Output the [X, Y] coordinate of the center of the cell containing the given text.  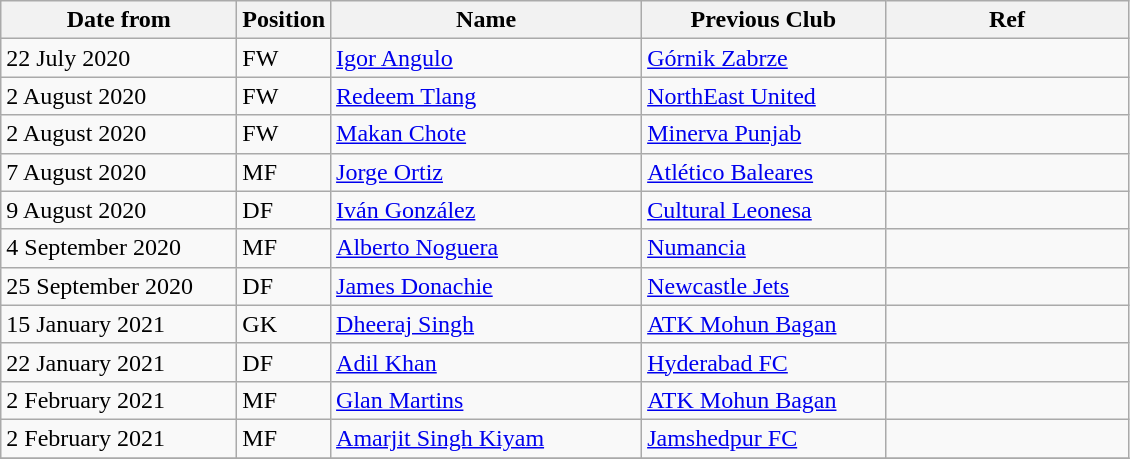
Name [486, 20]
7 August 2020 [119, 172]
Minerva Punjab [764, 134]
22 July 2020 [119, 58]
GK [284, 324]
Date from [119, 20]
15 January 2021 [119, 324]
Redeem Tlang [486, 96]
9 August 2020 [119, 210]
Position [284, 20]
Cultural Leonesa [764, 210]
James Donachie [486, 286]
22 January 2021 [119, 362]
Previous Club [764, 20]
Glan Martins [486, 400]
Amarjit Singh Kiyam [486, 438]
Iván González [486, 210]
Dheeraj Singh [486, 324]
Igor Angulo [486, 58]
NorthEast United [764, 96]
Newcastle Jets [764, 286]
Makan Chote [486, 134]
Alberto Noguera [486, 248]
Adil Khan [486, 362]
Jorge Ortiz [486, 172]
Atlético Baleares [764, 172]
25 September 2020 [119, 286]
4 September 2020 [119, 248]
Ref [1007, 20]
Hyderabad FC [764, 362]
Górnik Zabrze [764, 58]
Jamshedpur FC [764, 438]
Numancia [764, 248]
